Locate the cell with the specified text and output its (x, y) center coordinate. 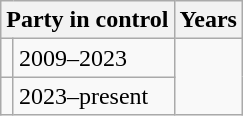
Years (208, 20)
2009–2023 (94, 58)
2023–present (94, 96)
Party in control (88, 20)
